Identify which cell holds the provided text, then report its [X, Y] central coordinate. 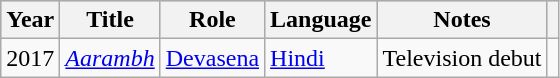
2017 [30, 58]
Television debut [462, 58]
Year [30, 20]
Hindi [321, 58]
Notes [462, 20]
Aarambh [110, 58]
Title [110, 20]
Language [321, 20]
Devasena [212, 58]
Role [212, 20]
